Find where the given text appears and provide that cell's center as [X, Y] coordinate. 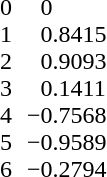
7568 [83, 116]
8415 [83, 34]
1411 [83, 88]
9589 [83, 142]
9093 [83, 62]
1 [6, 34]
4 [6, 116]
5 [6, 142]
2 [6, 62]
3 [6, 88]
